Determine the [X, Y] coordinate at the center of the cell enclosing the given text.  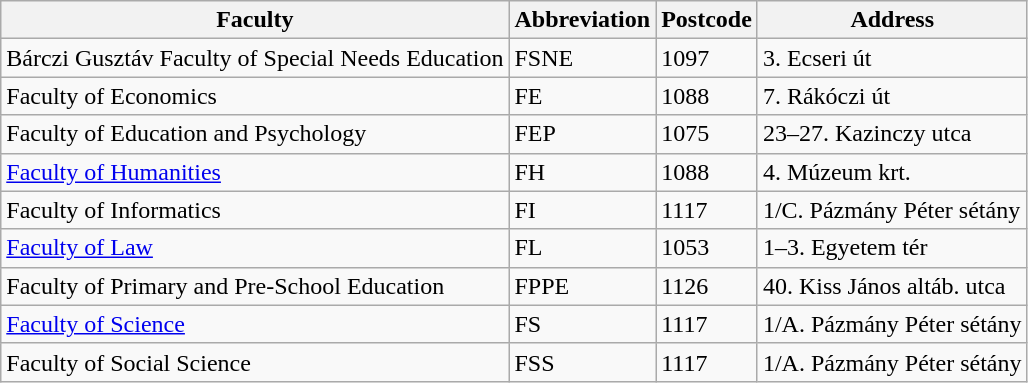
Faculty of Science [255, 324]
4. Múzeum krt. [892, 172]
Faculty of Education and Psychology [255, 134]
Address [892, 20]
FH [582, 172]
FEP [582, 134]
1/C. Pázmány Péter sétány [892, 210]
23–27. Kazinczy utca [892, 134]
FPPE [582, 286]
Faculty of Primary and Pre-School Education [255, 286]
1126 [707, 286]
40. Kiss János altáb. utca [892, 286]
Bárczi Gusztáv Faculty of Special Needs Education [255, 58]
7. Rákóczi út [892, 96]
1053 [707, 248]
1097 [707, 58]
Faculty of Informatics [255, 210]
1075 [707, 134]
3. Ecseri út [892, 58]
FL [582, 248]
Faculty of Social Science [255, 362]
Faculty of Economics [255, 96]
Faculty of Humanities [255, 172]
Postcode [707, 20]
Faculty of Law [255, 248]
FSNE [582, 58]
FE [582, 96]
FSS [582, 362]
FS [582, 324]
1–3. Egyetem tér [892, 248]
Abbreviation [582, 20]
FI [582, 210]
Faculty [255, 20]
